Search for the cell housing the specified text and yield its [x, y] center coordinate. 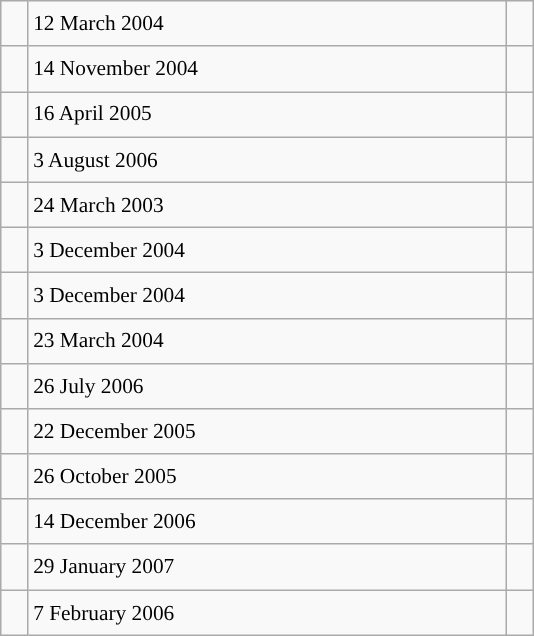
14 December 2006 [267, 522]
29 January 2007 [267, 566]
14 November 2004 [267, 68]
26 July 2006 [267, 386]
7 February 2006 [267, 612]
16 April 2005 [267, 114]
23 March 2004 [267, 340]
24 March 2003 [267, 204]
22 December 2005 [267, 432]
3 August 2006 [267, 160]
26 October 2005 [267, 476]
12 March 2004 [267, 24]
